Search for the cell housing the specified text and yield its [x, y] center coordinate. 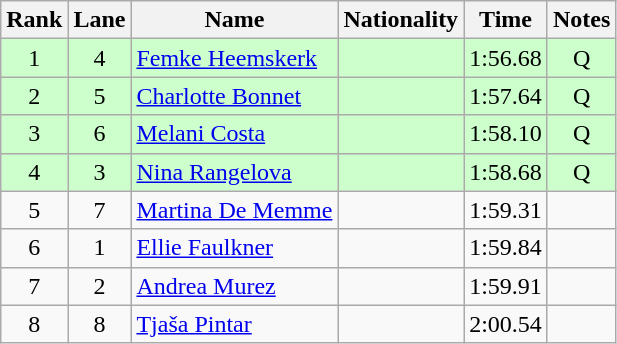
Nationality [401, 20]
Martina De Memme [234, 210]
Tjaša Pintar [234, 324]
1:58.68 [506, 172]
Ellie Faulkner [234, 248]
Nina Rangelova [234, 172]
Lane [100, 20]
Name [234, 20]
1:56.68 [506, 58]
Melani Costa [234, 134]
1:57.64 [506, 96]
1:59.84 [506, 248]
1:59.31 [506, 210]
Rank [34, 20]
Time [506, 20]
Charlotte Bonnet [234, 96]
2:00.54 [506, 324]
Femke Heemskerk [234, 58]
Notes [581, 20]
1:58.10 [506, 134]
1:59.91 [506, 286]
Andrea Murez [234, 286]
